Find where the given text appears and provide that cell's center as (x, y) coordinate. 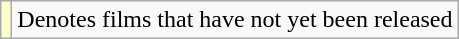
Denotes films that have not yet been released (235, 20)
